Find where the given text appears and provide that cell's center as [X, Y] coordinate. 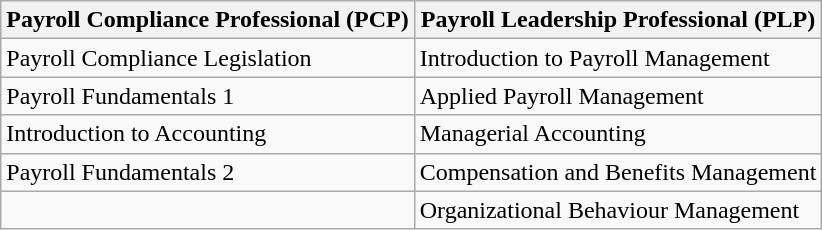
Payroll Compliance Legislation [208, 58]
Introduction to Payroll Management [618, 58]
Introduction to Accounting [208, 134]
Managerial Accounting [618, 134]
Payroll Leadership Professional (PLP) [618, 20]
Payroll Fundamentals 1 [208, 96]
Compensation and Benefits Management [618, 172]
Organizational Behaviour Management [618, 210]
Payroll Compliance Professional (PCP) [208, 20]
Payroll Fundamentals 2 [208, 172]
Applied Payroll Management [618, 96]
